For the text-containing cell, return its midpoint in [x, y] coordinate format. 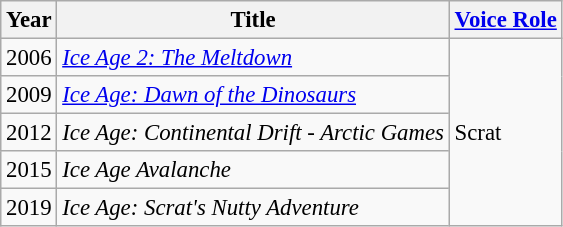
Title [253, 20]
Ice Age: Scrat's Nutty Adventure [253, 208]
2006 [29, 58]
Voice Role [506, 20]
2009 [29, 95]
Year [29, 20]
2012 [29, 133]
Ice Age Avalanche [253, 170]
Ice Age: Continental Drift - Arctic Games [253, 133]
Ice Age 2: The Meltdown [253, 58]
Scrat [506, 133]
2015 [29, 170]
Ice Age: Dawn of the Dinosaurs [253, 95]
2019 [29, 208]
